Scan for the cell matching the given text and deliver its (x, y) coordinate at center. 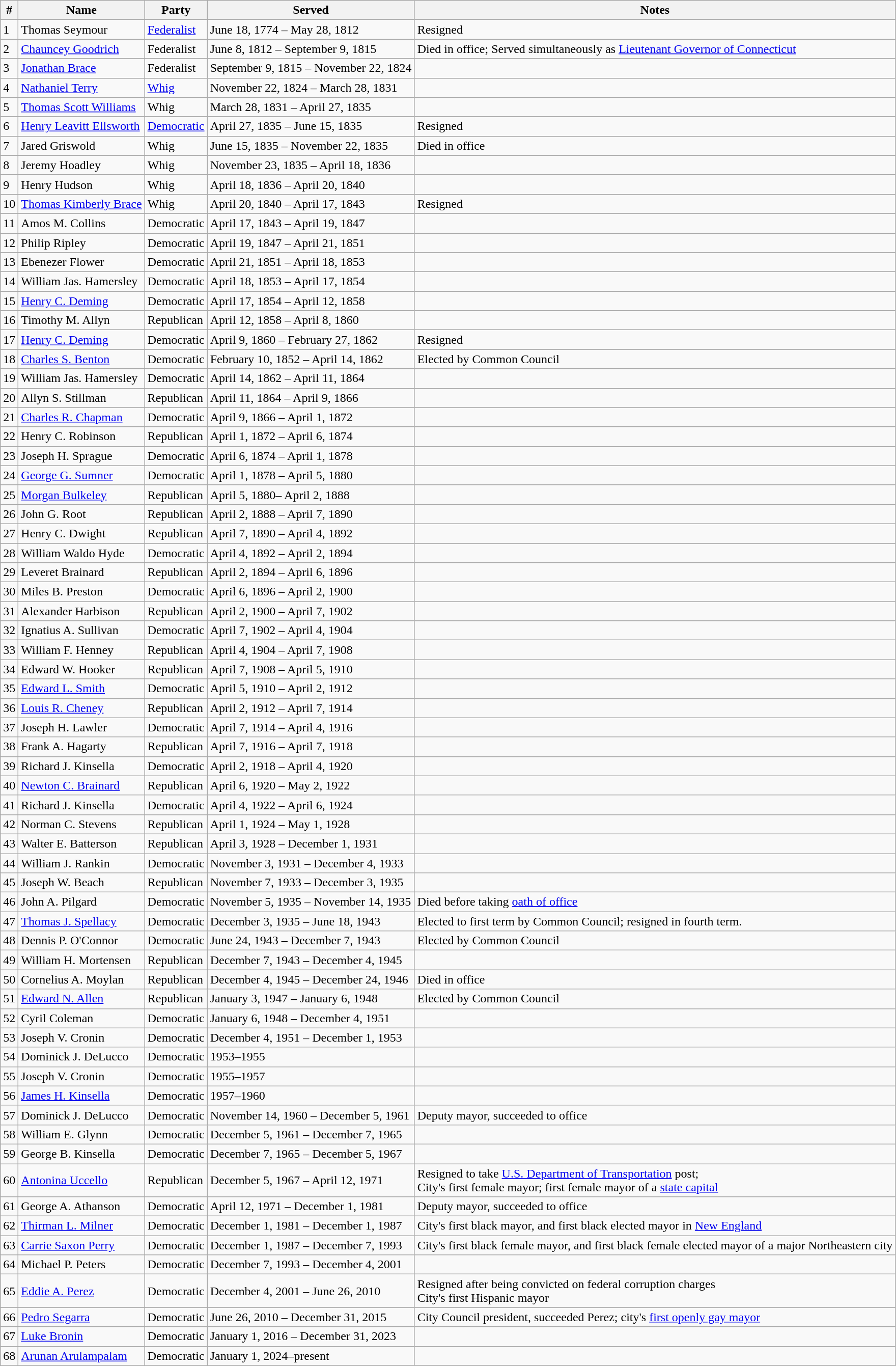
35 (9, 689)
December 4, 1951 – December 1, 1953 (311, 1037)
Thomas J. Spellacy (81, 921)
28 (9, 553)
January 6, 1948 – December 4, 1951 (311, 1018)
21 (9, 417)
April 6, 1874 – April 1, 1878 (311, 456)
December 7, 1943 – December 4, 1945 (311, 960)
Nathaniel Terry (81, 88)
25 (9, 495)
December 7, 1965 – December 5, 1967 (311, 1154)
60 (9, 1180)
Amos M. Collins (81, 223)
April 4, 1922 – April 6, 1924 (311, 805)
33 (9, 650)
57 (9, 1115)
January 3, 1947 – January 6, 1948 (311, 999)
3 (9, 68)
Charles R. Chapman (81, 417)
55 (9, 1076)
34 (9, 669)
Thomas Scott Williams (81, 107)
William H. Mortensen (81, 960)
Eddie A. Perez (81, 1291)
31 (9, 611)
April 17, 1854 – April 12, 1858 (311, 301)
42 (9, 824)
Ignatius A. Sullivan (81, 631)
Thomas Seymour (81, 30)
Walter E. Batterson (81, 843)
December 1, 1987 – December 7, 1993 (311, 1245)
John A. Pilgard (81, 902)
William E. Glynn (81, 1134)
Jonathan Brace (81, 68)
December 5, 1967 – April 12, 1971 (311, 1180)
24 (9, 475)
50 (9, 979)
March 28, 1831 – April 27, 1835 (311, 107)
67 (9, 1336)
John G. Root (81, 514)
8 (9, 165)
23 (9, 456)
51 (9, 999)
April 1, 1924 – May 1, 1928 (311, 824)
City's first black female mayor, and first black female elected mayor of a major Northeastern city (655, 1245)
April 2, 1918 – April 4, 1920 (311, 766)
46 (9, 902)
63 (9, 1245)
Resigned to take U.S. Department of Transportation post;City's first female mayor; first female mayor of a state capital (655, 1180)
April 21, 1851 – April 18, 1853 (311, 262)
Chauncey Goodrich (81, 49)
April 18, 1853 – April 17, 1854 (311, 282)
Pedro Segarra (81, 1317)
William J. Rankin (81, 863)
April 11, 1864 – April 9, 1866 (311, 398)
December 3, 1935 – June 18, 1943 (311, 921)
22 (9, 436)
64 (9, 1265)
June 24, 1943 – December 7, 1943 (311, 941)
April 6, 1920 – May 2, 1922 (311, 785)
April 3, 1928 – December 1, 1931 (311, 843)
April 12, 1858 – April 8, 1860 (311, 320)
7 (9, 146)
Died before taking oath of office (655, 902)
17 (9, 340)
Joseph W. Beach (81, 883)
19 (9, 378)
April 19, 1847 – April 21, 1851 (311, 243)
48 (9, 941)
58 (9, 1134)
Luke Bronin (81, 1336)
16 (9, 320)
November 3, 1931 – December 4, 1933 (311, 863)
Ebenezer Flower (81, 262)
December 4, 2001 – June 26, 2010 (311, 1291)
Joseph H. Lawler (81, 727)
James H. Kinsella (81, 1096)
Newton C. Brainard (81, 785)
February 10, 1852 – April 14, 1862 (311, 359)
59 (9, 1154)
12 (9, 243)
Leveret Brainard (81, 572)
April 9, 1866 – April 1, 1872 (311, 417)
Edward N. Allen (81, 999)
June 18, 1774 – May 28, 1812 (311, 30)
April 2, 1888 – April 7, 1890 (311, 514)
47 (9, 921)
Alexander Harbison (81, 611)
Henry C. Robinson (81, 436)
April 20, 1840 – April 17, 1843 (311, 204)
April 1, 1878 – April 5, 1880 (311, 475)
Frank A. Hagarty (81, 747)
Michael P. Peters (81, 1265)
6 (9, 126)
43 (9, 843)
April 7, 1908 – April 5, 1910 (311, 669)
Arunan Arulampalam (81, 1356)
20 (9, 398)
Philip Ripley (81, 243)
1 (9, 30)
William F. Henney (81, 650)
52 (9, 1018)
Resigned after being convicted on federal corruption chargesCity's first Hispanic mayor (655, 1291)
Joseph H. Sprague (81, 456)
June 8, 1812 – September 9, 1815 (311, 49)
Norman C. Stevens (81, 824)
June 26, 2010 – December 31, 2015 (311, 1317)
Louis R. Cheney (81, 708)
Died in office; Served simultaneously as Lieutenant Governor of Connecticut (655, 49)
November 7, 1933 – December 3, 1935 (311, 883)
April 2, 1894 – April 6, 1896 (311, 572)
April 7, 1890 – April 4, 1892 (311, 533)
January 1, 2024–present (311, 1356)
38 (9, 747)
Allyn S. Stillman (81, 398)
Morgan Bulkeley (81, 495)
November 5, 1935 – November 14, 1935 (311, 902)
Dennis P. O'Connor (81, 941)
56 (9, 1096)
54 (9, 1057)
62 (9, 1226)
Edward L. Smith (81, 689)
37 (9, 727)
Served (311, 10)
Jared Griswold (81, 146)
44 (9, 863)
Timothy M. Allyn (81, 320)
April 6, 1896 – April 2, 1900 (311, 592)
April 9, 1860 – February 27, 1862 (311, 340)
18 (9, 359)
Carrie Saxon Perry (81, 1245)
William Waldo Hyde (81, 553)
26 (9, 514)
City Council president, succeeded Perez; city's first openly gay mayor (655, 1317)
36 (9, 708)
2 (9, 49)
Notes (655, 10)
April 7, 1902 – April 4, 1904 (311, 631)
April 2, 1912 – April 7, 1914 (311, 708)
39 (9, 766)
September 9, 1815 – November 22, 1824 (311, 68)
30 (9, 592)
George A. Athanson (81, 1207)
61 (9, 1207)
Thirman L. Milner (81, 1226)
Henry Hudson (81, 184)
53 (9, 1037)
10 (9, 204)
April 17, 1843 – April 19, 1847 (311, 223)
April 12, 1971 – December 1, 1981 (311, 1207)
November 14, 1960 – December 5, 1961 (311, 1115)
9 (9, 184)
April 7, 1916 – April 7, 1918 (311, 747)
5 (9, 107)
66 (9, 1317)
Henry C. Dwight (81, 533)
June 15, 1835 – November 22, 1835 (311, 146)
1957–1960 (311, 1096)
April 14, 1862 – April 11, 1864 (311, 378)
Charles S. Benton (81, 359)
4 (9, 88)
April 18, 1836 – April 20, 1840 (311, 184)
April 4, 1904 – April 7, 1908 (311, 650)
29 (9, 572)
December 5, 1961 – December 7, 1965 (311, 1134)
27 (9, 533)
Name (81, 10)
Miles B. Preston (81, 592)
George B. Kinsella (81, 1154)
Elected to first term by Common Council; resigned in fourth term. (655, 921)
Party (176, 10)
April 5, 1880– April 2, 1888 (311, 495)
40 (9, 785)
Thomas Kimberly Brace (81, 204)
Cyril Coleman (81, 1018)
65 (9, 1291)
George G. Sumner (81, 475)
Edward W. Hooker (81, 669)
Antonina Uccello (81, 1180)
68 (9, 1356)
April 2, 1900 – April 7, 1902 (311, 611)
41 (9, 805)
December 4, 1945 – December 24, 1946 (311, 979)
# (9, 10)
1953–1955 (311, 1057)
April 5, 1910 – April 2, 1912 (311, 689)
April 27, 1835 – June 15, 1835 (311, 126)
Henry Leavitt Ellsworth (81, 126)
January 1, 2016 – December 31, 2023 (311, 1336)
49 (9, 960)
45 (9, 883)
December 7, 1993 – December 4, 2001 (311, 1265)
November 23, 1835 – April 18, 1836 (311, 165)
City's first black mayor, and first black elected mayor in New England (655, 1226)
April 7, 1914 – April 4, 1916 (311, 727)
11 (9, 223)
Cornelius A. Moylan (81, 979)
13 (9, 262)
April 4, 1892 – April 2, 1894 (311, 553)
December 1, 1981 – December 1, 1987 (311, 1226)
32 (9, 631)
Jeremy Hoadley (81, 165)
November 22, 1824 – March 28, 1831 (311, 88)
14 (9, 282)
1955–1957 (311, 1076)
April 1, 1872 – April 6, 1874 (311, 436)
15 (9, 301)
